Determine the (X, Y) coordinate at the center of the cell enclosing the given text.  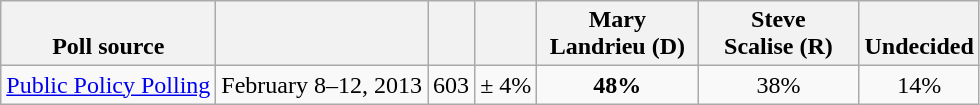
Poll source (108, 34)
38% (778, 85)
603 (452, 85)
48% (618, 85)
MaryLandrieu (D) (618, 34)
SteveScalise (R) (778, 34)
± 4% (506, 85)
14% (919, 85)
Undecided (919, 34)
February 8–12, 2013 (322, 85)
Public Policy Polling (108, 85)
